Identify which cell holds the provided text, then report its (X, Y) central coordinate. 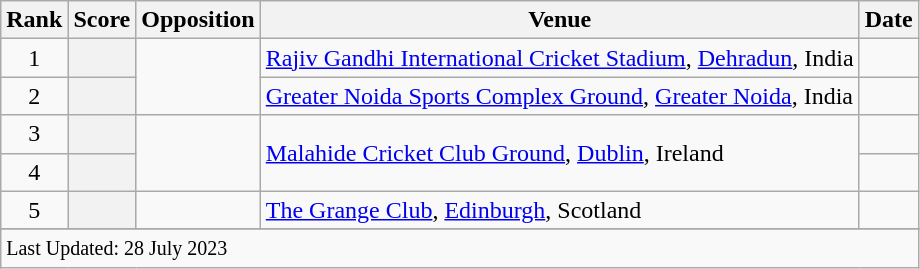
4 (34, 172)
Opposition (198, 20)
1 (34, 58)
Venue (560, 20)
Malahide Cricket Club Ground, Dublin, Ireland (560, 153)
Greater Noida Sports Complex Ground, Greater Noida, India (560, 96)
2 (34, 96)
Score (102, 20)
Rank (34, 20)
The Grange Club, Edinburgh, Scotland (560, 210)
5 (34, 210)
Rajiv Gandhi International Cricket Stadium, Dehradun, India (560, 58)
Last Updated: 28 July 2023 (460, 248)
Date (888, 20)
3 (34, 134)
